Detect which cell encompasses the target text, then output its (x, y) center coordinate. 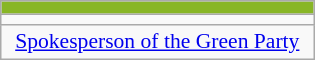
Spokesperson of the Green Party (158, 42)
